From the cell containing the given text, extract its center point as [x, y] coordinate. 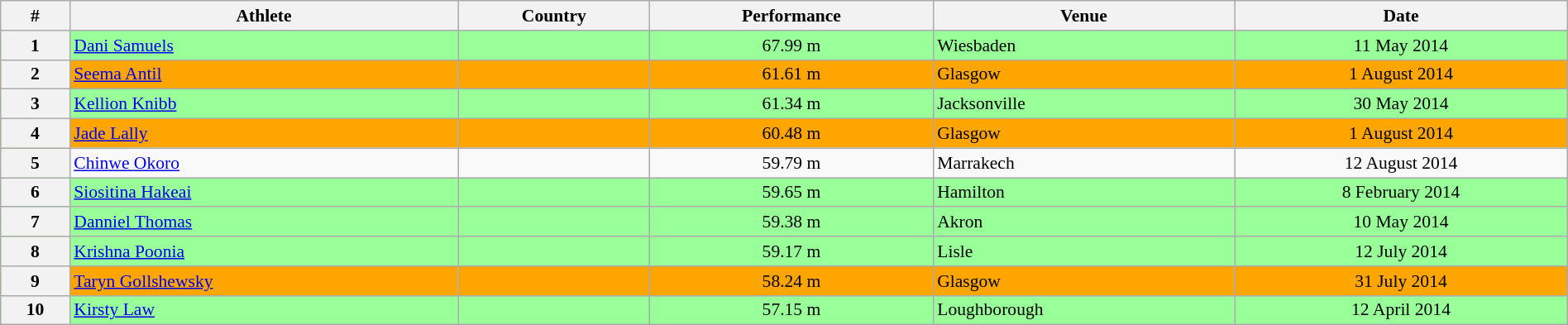
12 July 2014 [1401, 251]
58.24 m [791, 281]
67.99 m [791, 45]
59.17 m [791, 251]
59.38 m [791, 222]
10 [36, 310]
59.79 m [791, 163]
Athlete [264, 16]
Jacksonville [1083, 104]
5 [36, 163]
12 April 2014 [1401, 310]
7 [36, 222]
Hamilton [1083, 193]
4 [36, 134]
1 [36, 45]
8 [36, 251]
11 May 2014 [1401, 45]
60.48 m [791, 134]
Kirsty Law [264, 310]
9 [36, 281]
57.15 m [791, 310]
2 [36, 74]
30 May 2014 [1401, 104]
Krishna Poonia [264, 251]
Venue [1083, 16]
8 February 2014 [1401, 193]
Date [1401, 16]
Marrakech [1083, 163]
Taryn Gollshewsky [264, 281]
59.65 m [791, 193]
61.34 m [791, 104]
31 July 2014 [1401, 281]
Wiesbaden [1083, 45]
Siositina Hakeai [264, 193]
Chinwe Okoro [264, 163]
Danniel Thomas [264, 222]
Kellion Knibb [264, 104]
6 [36, 193]
Country [554, 16]
12 August 2014 [1401, 163]
Jade Lally [264, 134]
# [36, 16]
Performance [791, 16]
Akron [1083, 222]
Loughborough [1083, 310]
Lisle [1083, 251]
Seema Antil [264, 74]
10 May 2014 [1401, 222]
Dani Samuels [264, 45]
3 [36, 104]
61.61 m [791, 74]
